Find where the given text appears and provide that cell's center as (X, Y) coordinate. 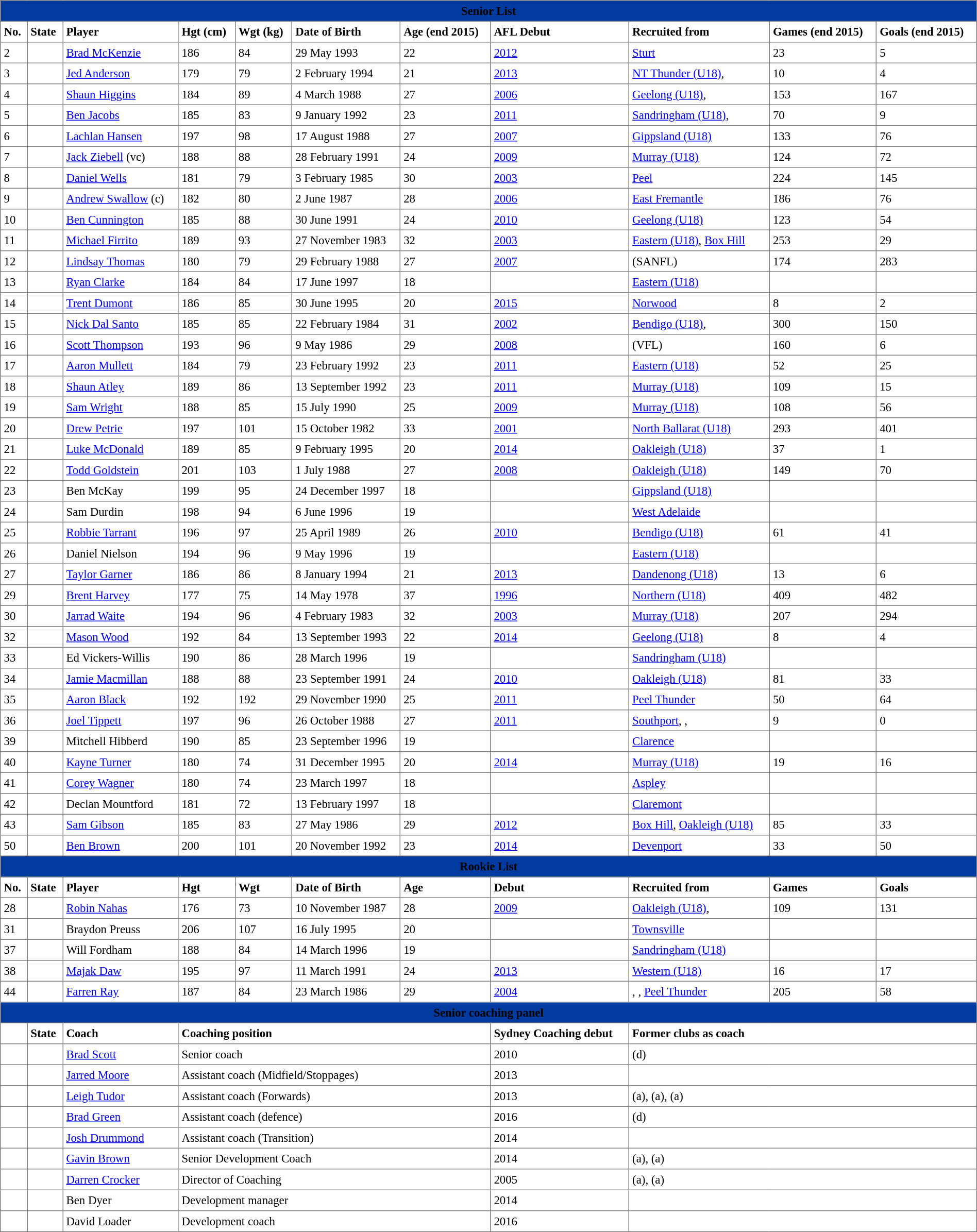
75 (263, 595)
206 (207, 929)
401 (927, 428)
187 (207, 991)
Sydney Coaching debut (560, 1033)
2002 (560, 324)
Shaun Atley (121, 386)
15 July 1990 (346, 407)
Hgt (207, 887)
294 (927, 616)
Assistant coach (Midfield/Stoppages) (334, 1075)
201 (207, 470)
Aaron Mullett (121, 365)
2 February 1994 (346, 73)
Josh Drummond (121, 1138)
Oakleigh (U18), (699, 908)
13 February 1997 (346, 804)
0 (927, 720)
Dandenong (U18) (699, 574)
Robin Nahas (121, 908)
14 May 1978 (346, 595)
25 April 1989 (346, 532)
9 May 1986 (346, 345)
Goals (end 2015) (927, 31)
Trent Dumont (121, 303)
2 June 1987 (346, 198)
Majak Daw (121, 971)
61 (822, 532)
103 (263, 470)
283 (927, 261)
Michael Firrito (121, 240)
14 (14, 303)
199 (207, 491)
12 (14, 261)
23 February 1992 (346, 365)
98 (263, 136)
Geelong (U18), (699, 94)
195 (207, 971)
145 (927, 178)
94 (263, 512)
167 (927, 94)
35 (14, 699)
Development coach (334, 1221)
10 November 1987 (346, 908)
11 March 1991 (346, 971)
Peel (699, 178)
34 (14, 679)
Wgt (kg) (263, 31)
24 December 1997 (346, 491)
2004 (560, 991)
42 (14, 804)
Darren Crocker (121, 1179)
, , Peel Thunder (699, 991)
153 (822, 94)
31 December 1995 (346, 762)
409 (822, 595)
22 February 1984 (346, 324)
AFL Debut (560, 31)
176 (207, 908)
Jack Ziebell (vc) (121, 157)
Development manager (334, 1200)
198 (207, 512)
Coaching position (334, 1033)
Kayne Turner (121, 762)
28 February 1991 (346, 157)
Peel Thunder (699, 699)
482 (927, 595)
11 (14, 240)
Brad McKenzie (121, 53)
93 (263, 240)
NT Thunder (U18), (699, 73)
Ryan Clarke (121, 282)
Assistant coach (defence) (334, 1117)
9 January 1992 (346, 115)
6 June 1996 (346, 512)
29 February 1988 (346, 261)
108 (822, 407)
Taylor Garner (121, 574)
Assistant coach (Transition) (334, 1138)
Declan Mountford (121, 804)
Lachlan Hansen (121, 136)
29 May 1993 (346, 53)
3 February 1985 (346, 178)
Ben McKay (121, 491)
Nick Dal Santo (121, 324)
40 (14, 762)
23 March 1997 (346, 783)
123 (822, 220)
182 (207, 198)
Ed Vickers-Willis (121, 657)
Jamie Macmillan (121, 679)
Corey Wagner (121, 783)
80 (263, 198)
Ben Jacobs (121, 115)
1 July 1988 (346, 470)
13 September 1992 (346, 386)
Senior List (488, 11)
Wgt (263, 887)
Age (445, 887)
Southport, , (699, 720)
Box Hill, Oakleigh (U18) (699, 824)
224 (822, 178)
Aaron Black (121, 699)
43 (14, 824)
Eastern (U18), Box Hill (699, 240)
27 November 1983 (346, 240)
38 (14, 971)
Sandringham (U18), (699, 115)
64 (927, 699)
(VFL) (699, 345)
(SANFL) (699, 261)
Brad Scott (121, 1054)
30 June 1995 (346, 303)
Western (U18) (699, 971)
Brent Harvey (121, 595)
28 March 1996 (346, 657)
Age (end 2015) (445, 31)
2015 (560, 303)
Andrew Swallow (c) (121, 198)
17 August 1988 (346, 136)
Luke McDonald (121, 449)
Coach (121, 1033)
4 February 1983 (346, 616)
2001 (560, 428)
107 (263, 929)
7 (14, 157)
Director of Coaching (334, 1179)
Brad Green (121, 1117)
193 (207, 345)
44 (14, 991)
Senior Development Coach (334, 1158)
16 July 1995 (346, 929)
Clarence (699, 741)
58 (927, 991)
Ben Brown (121, 846)
Todd Goldstein (121, 470)
15 October 1982 (346, 428)
14 March 1996 (346, 950)
149 (822, 470)
200 (207, 846)
207 (822, 616)
27 May 1986 (346, 824)
Games (822, 887)
Daniel Wells (121, 178)
Debut (560, 887)
133 (822, 136)
Farren Ray (121, 991)
23 September 1991 (346, 679)
East Fremantle (699, 198)
Goals (927, 887)
73 (263, 908)
Games (end 2015) (822, 31)
1996 (560, 595)
Bendigo (U18), (699, 324)
54 (927, 220)
39 (14, 741)
Jarred Moore (121, 1075)
20 November 1992 (346, 846)
160 (822, 345)
West Adelaide (699, 512)
177 (207, 595)
Hgt (cm) (207, 31)
Jarrad Waite (121, 616)
8 January 1994 (346, 574)
3 (14, 73)
174 (822, 261)
Shaun Higgins (121, 94)
Bendigo (U18) (699, 532)
2005 (560, 1179)
253 (822, 240)
23 September 1996 (346, 741)
Leigh Tudor (121, 1096)
4 March 1988 (346, 94)
Braydon Preuss (121, 929)
30 June 1991 (346, 220)
56 (927, 407)
Northern (U18) (699, 595)
David Loader (121, 1221)
Former clubs as coach (803, 1033)
26 October 1988 (346, 720)
23 March 1986 (346, 991)
Lindsay Thomas (121, 261)
1 (927, 449)
196 (207, 532)
205 (822, 991)
Rookie List (488, 866)
Mitchell Hibberd (121, 741)
Townsville (699, 929)
29 November 1990 (346, 699)
Sam Wright (121, 407)
Robbie Tarrant (121, 532)
Jed Anderson (121, 73)
North Ballarat (U18) (699, 428)
Sam Durdin (121, 512)
9 February 1995 (346, 449)
9 May 1996 (346, 553)
Senior coaching panel (488, 1012)
89 (263, 94)
Aspley (699, 783)
300 (822, 324)
Joel Tippett (121, 720)
Gavin Brown (121, 1158)
81 (822, 679)
Sam Gibson (121, 824)
Daniel Nielson (121, 553)
52 (822, 365)
Sturt (699, 53)
Senior coach (334, 1054)
Claremont (699, 804)
Devenport (699, 846)
Ben Cunnington (121, 220)
13 September 1993 (346, 637)
124 (822, 157)
131 (927, 908)
Scott Thompson (121, 345)
95 (263, 491)
Will Fordham (121, 950)
(a), (a), (a) (803, 1096)
Assistant coach (Forwards) (334, 1096)
150 (927, 324)
Norwood (699, 303)
179 (207, 73)
17 June 1997 (346, 282)
293 (822, 428)
Drew Petrie (121, 428)
36 (14, 720)
Ben Dyer (121, 1200)
Mason Wood (121, 637)
